Extract the [X, Y] coordinate from the center of the cell holding the provided text.  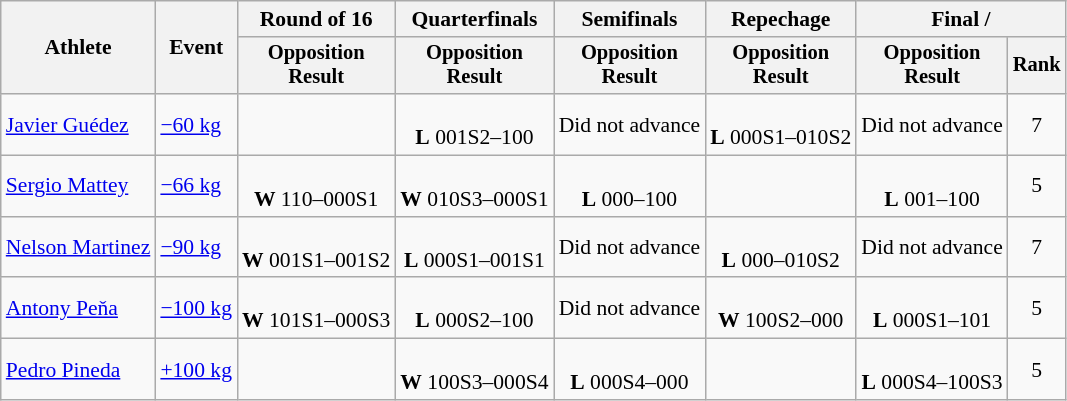
Antony Peňa [78, 308]
Athlete [78, 48]
L 000S1–101 [932, 308]
−60 kg [196, 124]
−90 kg [196, 248]
Nelson Martinez [78, 248]
Semifinals [630, 19]
L 000S4–000 [630, 370]
W 100S3–000S4 [474, 370]
L 000S1–001S1 [474, 248]
Event [196, 48]
Sergio Mattey [78, 186]
W 101S1–000S3 [316, 308]
L 000–010S2 [780, 248]
−66 kg [196, 186]
L 000–100 [630, 186]
Rank [1037, 66]
Quarterfinals [474, 19]
L 001–100 [932, 186]
−100 kg [196, 308]
Javier Guédez [78, 124]
W 100S2–000 [780, 308]
Round of 16 [316, 19]
L 000S2–100 [474, 308]
W 010S3–000S1 [474, 186]
L 000S4–100S3 [932, 370]
Repechage [780, 19]
L 000S1–010S2 [780, 124]
W 001S1–001S2 [316, 248]
+100 kg [196, 370]
L 001S2–100 [474, 124]
W 110–000S1 [316, 186]
Final / [960, 19]
Pedro Pineda [78, 370]
